Return [x, y] of the center of cell containing provided text 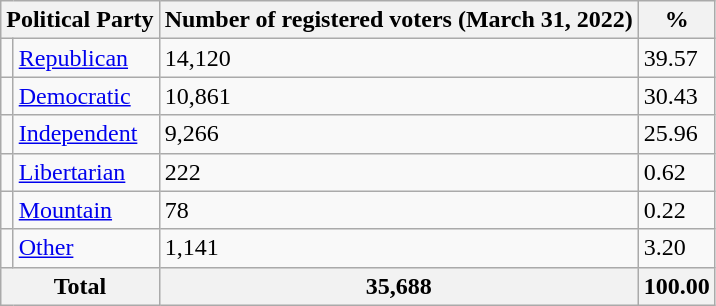
0.62 [676, 172]
Democratic [86, 96]
Political Party [80, 20]
Other [86, 248]
25.96 [676, 134]
Republican [86, 58]
30.43 [676, 96]
222 [398, 172]
Total [80, 286]
Libertarian [86, 172]
10,861 [398, 96]
% [676, 20]
3.20 [676, 248]
35,688 [398, 286]
0.22 [676, 210]
Mountain [86, 210]
Independent [86, 134]
9,266 [398, 134]
39.57 [676, 58]
1,141 [398, 248]
14,120 [398, 58]
78 [398, 210]
100.00 [676, 286]
Number of registered voters (March 31, 2022) [398, 20]
